For the text-containing cell, return its midpoint in (x, y) coordinate format. 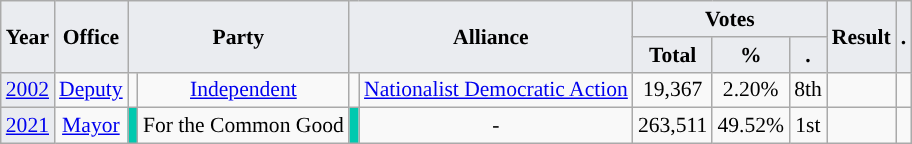
2002 (28, 90)
Result (862, 36)
Year (28, 36)
2021 (28, 126)
Office (91, 36)
Total (673, 55)
Deputy (91, 90)
8th (808, 90)
Party (238, 36)
For the Common Good (244, 126)
% (750, 55)
19,367 (673, 90)
Mayor (91, 126)
1st (808, 126)
Votes (730, 19)
Alliance (491, 36)
2.20% (750, 90)
Nationalist Democratic Action (496, 90)
- (496, 126)
49.52% (750, 126)
Independent (244, 90)
263,511 (673, 126)
